Search for the cell housing the specified text and yield its [x, y] center coordinate. 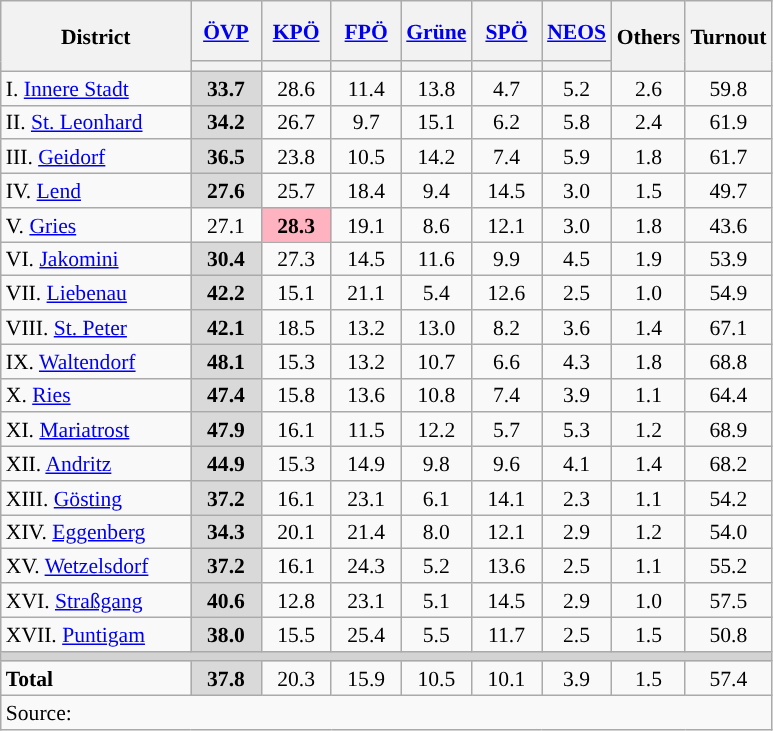
68.8 [728, 361]
5.1 [436, 600]
9.6 [506, 464]
42.1 [226, 327]
43.6 [728, 225]
5.3 [577, 430]
Turnout [728, 36]
VIII. St. Peter [96, 327]
38.0 [226, 634]
27.6 [226, 191]
4.7 [506, 88]
20.3 [296, 679]
53.9 [728, 259]
61.9 [728, 122]
34.2 [226, 122]
67.1 [728, 327]
5.7 [506, 430]
11.7 [506, 634]
25.7 [296, 191]
23.8 [296, 157]
5.4 [436, 293]
61.7 [728, 157]
VII. Liebenau [96, 293]
9.7 [366, 122]
64.4 [728, 395]
XII. Andritz [96, 464]
2.4 [649, 122]
4.1 [577, 464]
FPÖ [366, 31]
50.8 [728, 634]
10.7 [436, 361]
II. St. Leonhard [96, 122]
5.8 [577, 122]
15.8 [296, 395]
ÖVP [226, 31]
IX. Waltendorf [96, 361]
28.3 [296, 225]
36.5 [226, 157]
IV. Lend [96, 191]
54.2 [728, 498]
48.1 [226, 361]
11.4 [366, 88]
14.1 [506, 498]
19.1 [366, 225]
15.9 [366, 679]
55.2 [728, 566]
18.4 [366, 191]
12.6 [506, 293]
13.8 [436, 88]
8.2 [506, 327]
12.2 [436, 430]
4.3 [577, 361]
24.3 [366, 566]
XIII. Gösting [96, 498]
8.6 [436, 225]
XVII. Puntigam [96, 634]
37.8 [226, 679]
20.1 [296, 532]
57.5 [728, 600]
1.9 [649, 259]
3.6 [577, 327]
6.6 [506, 361]
21.4 [366, 532]
57.4 [728, 679]
Source: [386, 713]
18.5 [296, 327]
XVI. Straßgang [96, 600]
10.8 [436, 395]
54.0 [728, 532]
8.0 [436, 532]
XI. Mariatrost [96, 430]
14.9 [366, 464]
13.0 [436, 327]
KPÖ [296, 31]
47.9 [226, 430]
III. Geidorf [96, 157]
28.6 [296, 88]
6.1 [436, 498]
21.1 [366, 293]
33.7 [226, 88]
9.9 [506, 259]
11.6 [436, 259]
11.5 [366, 430]
40.6 [226, 600]
12.8 [296, 600]
34.3 [226, 532]
27.3 [296, 259]
SPÖ [506, 31]
Others [649, 36]
15.5 [296, 634]
68.9 [728, 430]
Grüne [436, 31]
Total [96, 679]
9.4 [436, 191]
X. Ries [96, 395]
54.9 [728, 293]
27.1 [226, 225]
30.4 [226, 259]
49.7 [728, 191]
5.9 [577, 157]
14.2 [436, 157]
V. Gries [96, 225]
District [96, 36]
9.8 [436, 464]
6.2 [506, 122]
2.6 [649, 88]
47.4 [226, 395]
10.1 [506, 679]
I. Innere Stadt [96, 88]
2.3 [577, 498]
NEOS [577, 31]
XV. Wetzelsdorf [96, 566]
68.2 [728, 464]
59.8 [728, 88]
4.5 [577, 259]
26.7 [296, 122]
XIV. Eggenberg [96, 532]
44.9 [226, 464]
42.2 [226, 293]
VI. Jakomini [96, 259]
5.5 [436, 634]
25.4 [366, 634]
